Determine the (X, Y) coordinate at the center of the cell enclosing the given text.  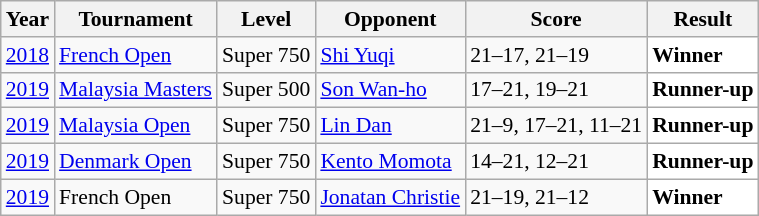
Jonatan Christie (390, 197)
Result (702, 19)
Denmark Open (136, 162)
21–17, 21–19 (556, 55)
Son Wan-ho (390, 90)
Lin Dan (390, 126)
2018 (28, 55)
17–21, 19–21 (556, 90)
Opponent (390, 19)
Malaysia Open (136, 126)
21–9, 17–21, 11–21 (556, 126)
Shi Yuqi (390, 55)
Level (266, 19)
Kento Momota (390, 162)
Super 500 (266, 90)
Year (28, 19)
Tournament (136, 19)
14–21, 12–21 (556, 162)
21–19, 21–12 (556, 197)
Score (556, 19)
Malaysia Masters (136, 90)
